Locate the cell with the specified text and output its [X, Y] center coordinate. 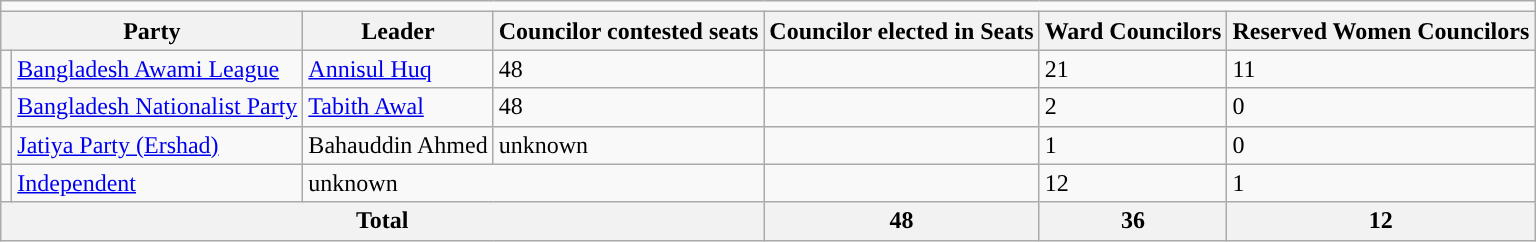
Tabith Awal [398, 107]
Independent [158, 183]
Councilor contested seats [628, 31]
Bahauddin Ahmed [398, 145]
Ward Councilors [1133, 31]
2 [1133, 107]
21 [1133, 69]
36 [1133, 221]
Total [382, 221]
Bangladesh Awami League [158, 69]
11 [1381, 69]
Annisul Huq [398, 69]
Party [152, 31]
Reserved Women Councilors [1381, 31]
Leader [398, 31]
Bangladesh Nationalist Party [158, 107]
Councilor elected in Seats [902, 31]
Jatiya Party (Ershad) [158, 145]
